Search for the cell housing the specified text and yield its (X, Y) center coordinate. 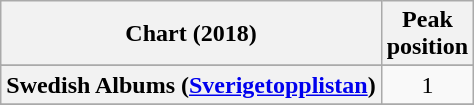
Swedish Albums (Sverigetopplistan) (191, 85)
Peakposition (427, 34)
Chart (2018) (191, 34)
1 (427, 85)
